Provide the (X, Y) coordinate of the cell's center where the given text is located.  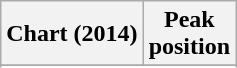
Peakposition (189, 34)
Chart (2014) (72, 34)
